For the text-containing cell, return its midpoint in (x, y) coordinate format. 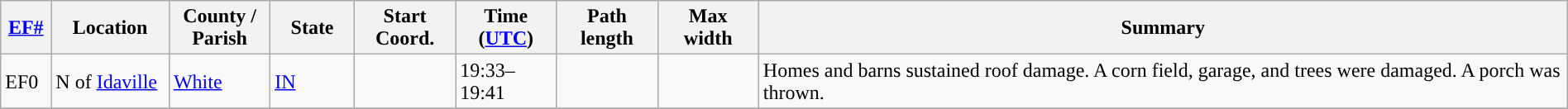
Start Coord. (404, 28)
19:33–19:41 (506, 81)
EF# (26, 28)
Summary (1163, 28)
IN (313, 81)
EF0 (26, 81)
Homes and barns sustained roof damage. A corn field, garage, and trees were damaged. A porch was thrown. (1163, 81)
White (219, 81)
Max width (708, 28)
N of Idaville (111, 81)
Location (111, 28)
State (313, 28)
Path length (607, 28)
County / Parish (219, 28)
Time (UTC) (506, 28)
